From the cell containing the given text, extract its center point as [X, Y] coordinate. 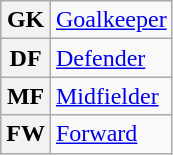
Midfielder [111, 96]
Goalkeeper [111, 20]
Defender [111, 58]
DF [26, 58]
GK [26, 20]
Forward [111, 134]
FW [26, 134]
MF [26, 96]
